Scan for the cell matching the given text and deliver its [x, y] coordinate at center. 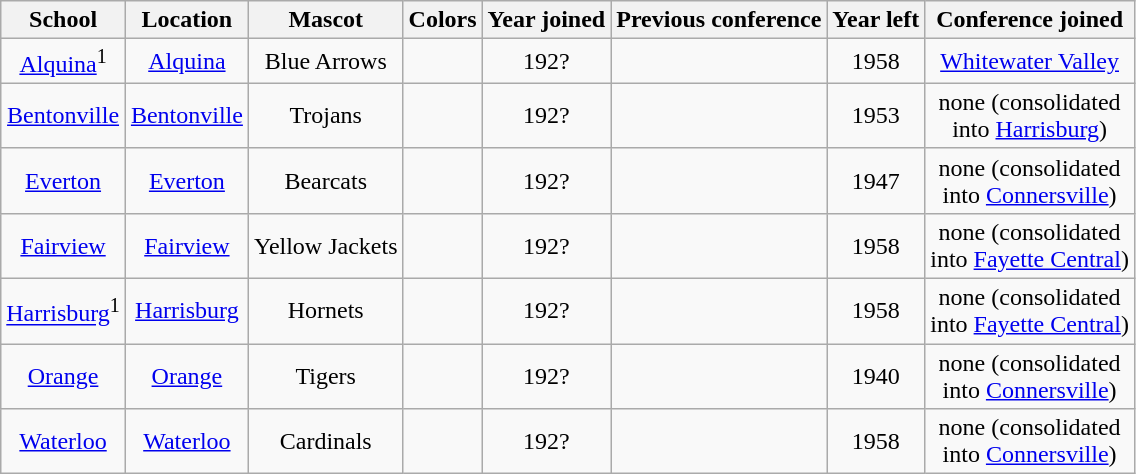
Previous conference [719, 20]
Year left [876, 20]
none (consolidated into Harrisburg) [1030, 116]
Whitewater Valley [1030, 62]
Colors [442, 20]
Blue Arrows [326, 62]
Year joined [546, 20]
Hornets [326, 312]
Alquina1 [64, 62]
Cardinals [326, 442]
Location [186, 20]
Mascot [326, 20]
Bearcats [326, 180]
1947 [876, 180]
Yellow Jackets [326, 246]
1940 [876, 376]
School [64, 20]
Conference joined [1030, 20]
Alquina [186, 62]
Harrisburg [186, 312]
Trojans [326, 116]
1953 [876, 116]
Harrisburg1 [64, 312]
Tigers [326, 376]
